Find where the given text appears and provide that cell's center as [x, y] coordinate. 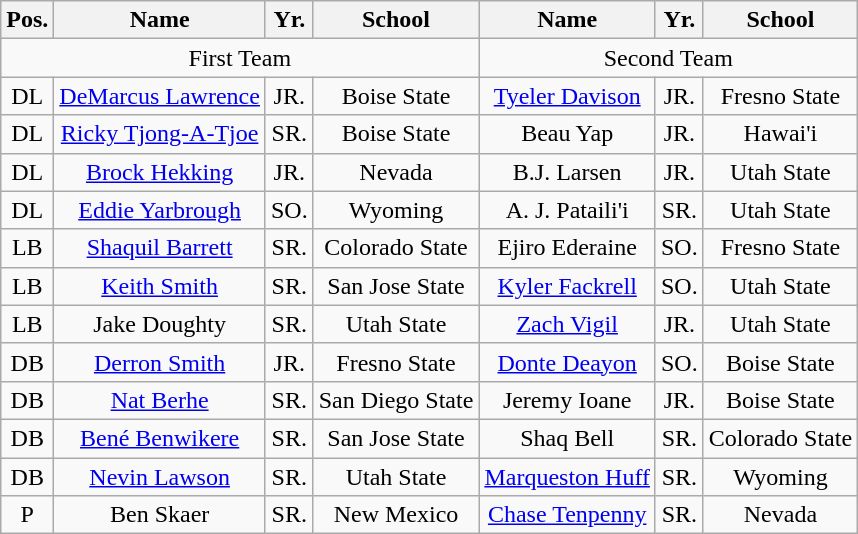
Donte Deayon [568, 362]
Eddie Yarbrough [160, 210]
Kyler Fackrell [568, 286]
Ricky Tjong-A-Tjoe [160, 134]
Shaq Bell [568, 438]
Bené Benwikere [160, 438]
Ben Skaer [160, 515]
Zach Vigil [568, 324]
Jake Doughty [160, 324]
Hawai'i [780, 134]
Marqueston Huff [568, 477]
B.J. Larsen [568, 172]
Chase Tenpenny [568, 515]
DeMarcus Lawrence [160, 96]
Jeremy Ioane [568, 400]
San Diego State [396, 400]
A. J. Pataili'i [568, 210]
Derron Smith [160, 362]
Brock Hekking [160, 172]
Nevin Lawson [160, 477]
P [28, 515]
Tyeler Davison [568, 96]
Shaquil Barrett [160, 248]
Keith Smith [160, 286]
Second Team [668, 58]
Ejiro Ederaine [568, 248]
New Mexico [396, 515]
Pos. [28, 20]
Nat Berhe [160, 400]
Beau Yap [568, 134]
First Team [240, 58]
